For the text-containing cell, return its midpoint in (x, y) coordinate format. 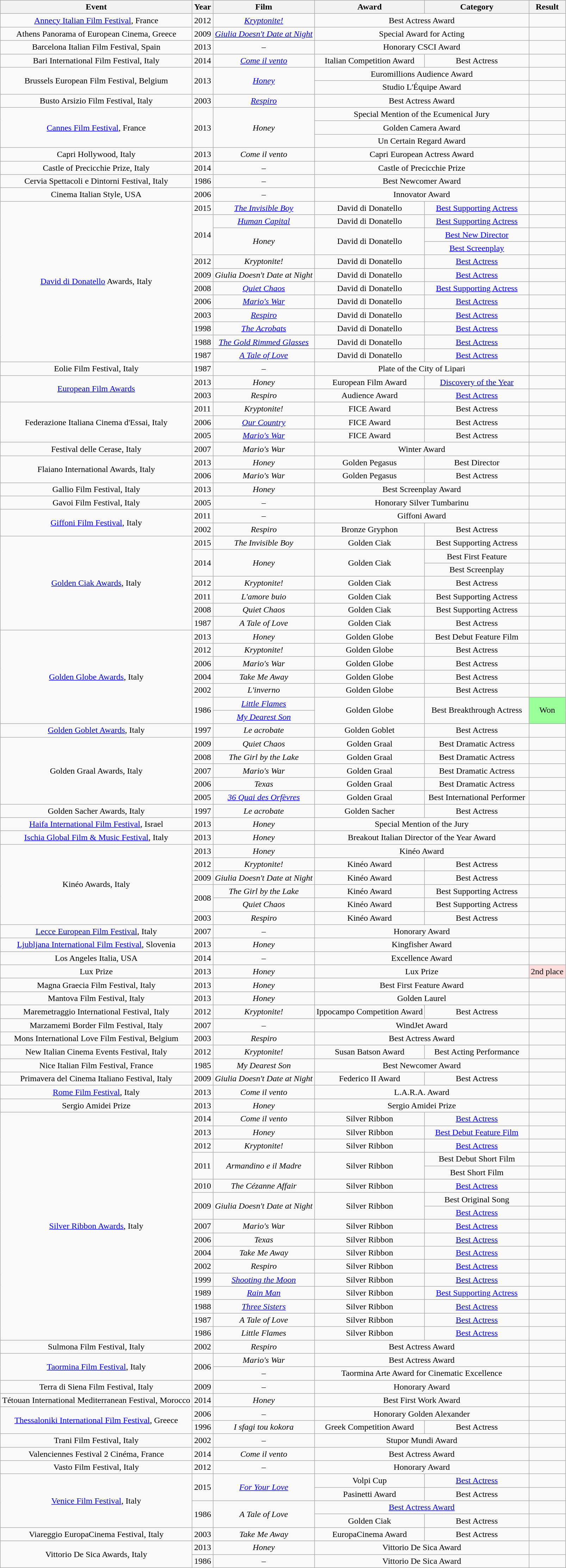
Greek Competition Award (370, 1427)
Best First Feature (477, 556)
Golden Graal Awards, Italy (97, 770)
Best New Director (477, 235)
Capri Hollywood, Italy (97, 154)
Trani Film Festival, Italy (97, 1440)
Honorary Silver Tumbarinu (422, 503)
1985 (203, 1065)
Award (370, 7)
Maremetraggio International Festival, Italy (97, 1012)
Athens Panorama of European Cinema, Greece (97, 34)
Los Angeles Italia, USA (97, 958)
Best Breakthrough Actress (477, 710)
Bronze Gryphon (370, 529)
Best International Performer (477, 797)
L'inverno (264, 690)
Best First Feature Award (422, 985)
Golden Camera Award (422, 127)
Best Screenplay Award (422, 489)
Thessaloniki International Film Festival, Greece (97, 1420)
Pasinetti Award (370, 1494)
Silver Ribbon Awards, Italy (97, 1226)
European Film Award (370, 382)
1989 (203, 1293)
Best Director (477, 462)
Giffoni Award (422, 516)
WindJet Award (422, 1025)
The Acrobats (264, 328)
Cannes Film Festival, France (97, 127)
2nd place (547, 971)
Armandino e il Madre (264, 1166)
36 Quai des Orfèvres (264, 797)
Taormina Film Festival, Italy (97, 1367)
Ljubljana International Film Festival, Slovenia (97, 945)
Special Mention of the Ecumenical Jury (422, 114)
Gallio Film Festival, Italy (97, 489)
Rome Film Festival, Italy (97, 1092)
The Cézanne Affair (264, 1186)
Event (97, 7)
Federico II Award (370, 1079)
Special Award for Acting (422, 34)
1996 (203, 1427)
Cinema Italian Style, USA (97, 195)
EuropaCinema Award (370, 1534)
Best Acting Performance (477, 1052)
Won (547, 710)
Mons International Love Film Festival, Belgium (97, 1039)
David di Donatello Awards, Italy (97, 282)
Viareggio EuropaCinema Festival, Italy (97, 1534)
Rain Man (264, 1293)
Kinéo Awards, Italy (97, 884)
Marzamemi Border Film Festival, Italy (97, 1025)
Three Sisters (264, 1306)
Gavoi Film Festival, Italy (97, 503)
Our Country (264, 422)
Ippocampo Competition Award (370, 1012)
Busto Arsizio Film Festival, Italy (97, 101)
Discovery of the Year (477, 382)
Best Original Song (477, 1199)
Golden Goblet (370, 730)
Taormina Arte Award for Cinematic Excellence (422, 1373)
Capri European Actress Award (422, 154)
Euromillions Audience Award (422, 74)
Ischia Global Film & Music Festival, Italy (97, 838)
Eolie Film Festival, Italy (97, 369)
Winter Award (422, 449)
2010 (203, 1186)
For Your Love (264, 1487)
Cervia Spettacoli e Dintorni Festival, Italy (97, 181)
Annecy Italian Film Festival, France (97, 20)
Plate of the City of Lipari (422, 369)
Tétouan International Mediterranean Festival, Morocco (97, 1400)
New Italian Cinema Events Festival, Italy (97, 1052)
Best Short Film (477, 1172)
Un Certain Regard Award (422, 141)
Golden Laurel (422, 998)
Audience Award (370, 396)
Sulmona Film Festival, Italy (97, 1347)
Castle of Precicchie Prize, Italy (97, 168)
Studio L'Équipe Award (422, 87)
Federazione Italiana Cinema d'Essai, Italy (97, 422)
Shooting the Moon (264, 1280)
Golden Goblet Awards, Italy (97, 730)
Special Mention of the Jury (422, 824)
Volpi Cup (370, 1481)
The Gold Rimmed Glasses (264, 342)
Primavera del Cinema Italiano Festival, Italy (97, 1079)
Excellence Award (422, 958)
Festival delle Cerase, Italy (97, 449)
Terra di Siena Film Festival, Italy (97, 1387)
Year (203, 7)
Kingfisher Award (422, 945)
Innovator Award (422, 195)
European Film Awards (97, 389)
Haifa International Film Festival, Israel (97, 824)
Golden Sacher (370, 811)
Susan Batson Award (370, 1052)
Stupor Mundi Award (422, 1440)
Flaiano International Awards, Italy (97, 469)
Best First Work Award (422, 1400)
Human Capital (264, 221)
Breakout Italian Director of the Year Award (422, 838)
Italian Competition Award (370, 61)
Golden Ciak Awards, Italy (97, 583)
Barcelona Italian Film Festival, Spain (97, 47)
Result (547, 7)
L.A.R.A. Award (422, 1092)
Magna Graecia Film Festival, Italy (97, 985)
Vittorio De Sica Awards, Italy (97, 1554)
L'amore buio (264, 597)
Valenciennes Festival 2 Cinéma, France (97, 1454)
Golden Globe Awards, Italy (97, 677)
Category (477, 7)
Best Debut Short Film (477, 1159)
Honorary Golden Alexander (422, 1413)
Giffoni Film Festival, Italy (97, 523)
Vasto Film Festival, Italy (97, 1467)
1998 (203, 328)
Lecce European Film Festival, Italy (97, 931)
Golden Sacher Awards, Italy (97, 811)
Mantova Film Festival, Italy (97, 998)
Castle of Precicchie Prize (422, 168)
Film (264, 7)
Venice Film Festival, Italy (97, 1501)
Nice Italian Film Festival, France (97, 1065)
I sfagi tou kokora (264, 1427)
Brussels European Film Festival, Belgium (97, 81)
Honorary CSCI Award (422, 47)
Bari International Film Festival, Italy (97, 61)
1999 (203, 1280)
